Locate the cell with the specified text and output its (x, y) center coordinate. 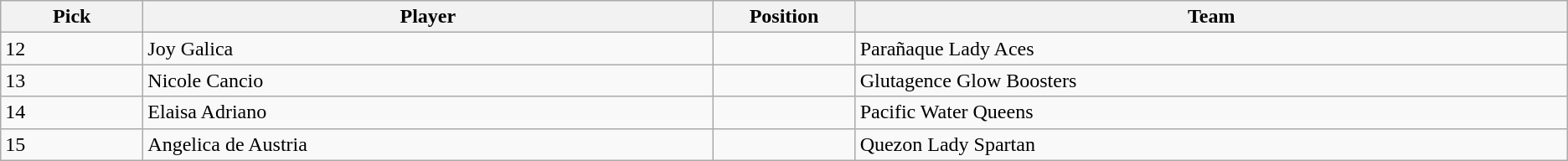
Angelica de Austria (428, 144)
Nicole Cancio (428, 80)
15 (72, 144)
Pick (72, 17)
Pacific Water Queens (1211, 112)
13 (72, 80)
Position (784, 17)
Team (1211, 17)
Joy Galica (428, 49)
Player (428, 17)
14 (72, 112)
12 (72, 49)
Elaisa Adriano (428, 112)
Glutagence Glow Boosters (1211, 80)
Parañaque Lady Aces (1211, 49)
Quezon Lady Spartan (1211, 144)
